Determine the (x, y) coordinate at the center of the cell enclosing the given text.  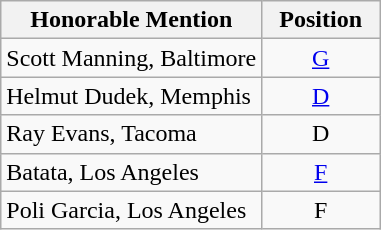
Helmut Dudek, Memphis (132, 96)
G (321, 58)
Batata, Los Angeles (132, 172)
Scott Manning, Baltimore (132, 58)
Honorable Mention (132, 20)
Poli Garcia, Los Angeles (132, 210)
Position (321, 20)
Ray Evans, Tacoma (132, 134)
